Scan for the cell matching the given text and deliver its [X, Y] coordinate at center. 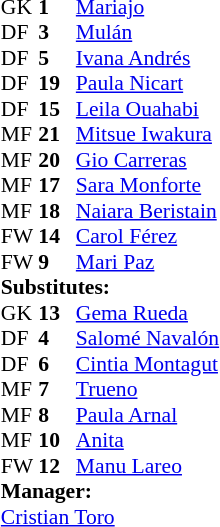
Paula Arnal [148, 415]
Mulán [148, 33]
Gio Carreras [148, 160]
Mari Paz [148, 262]
10 [57, 441]
Paula Nicart [148, 83]
Naiara Beristain [148, 211]
14 [57, 237]
4 [57, 339]
7 [57, 389]
Trueno [148, 389]
19 [57, 83]
15 [57, 109]
18 [57, 211]
21 [57, 135]
8 [57, 415]
5 [57, 58]
Cintia Montagut [148, 364]
3 [57, 33]
GK [20, 313]
Substitutes: [110, 287]
Manu Lareo [148, 466]
20 [57, 160]
9 [57, 262]
Sara Monforte [148, 185]
6 [57, 364]
Carol Férez [148, 237]
Ivana Andrés [148, 58]
Anita [148, 441]
Gema Rueda [148, 313]
Leila Ouahabi [148, 109]
17 [57, 185]
13 [57, 313]
Manager: [110, 491]
Mitsue Iwakura [148, 135]
12 [57, 466]
Salomé Navalón [148, 339]
